Detect which cell encompasses the target text, then output its (X, Y) center coordinate. 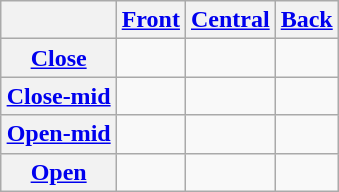
Close (58, 58)
Open (58, 172)
Back (306, 20)
Central (230, 20)
Close-mid (58, 96)
Front (150, 20)
Open-mid (58, 134)
